For the text-containing cell, return its midpoint in (x, y) coordinate format. 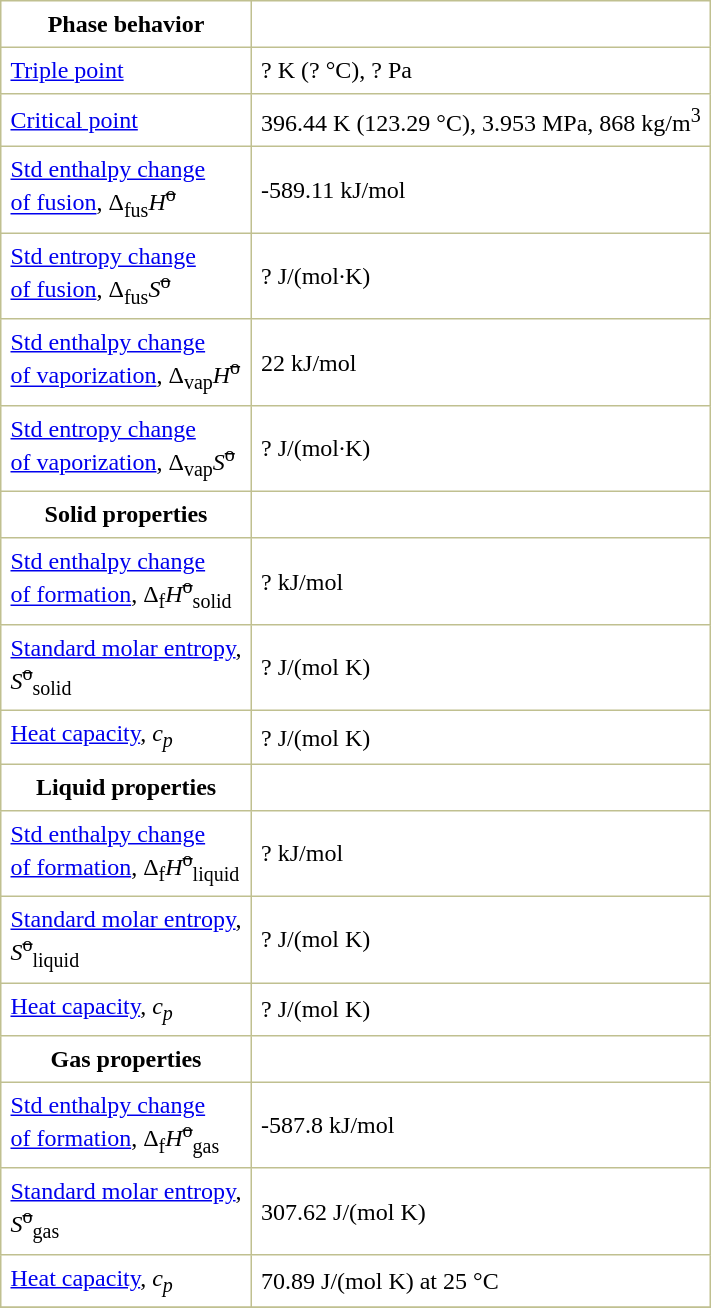
Standard molar entropy,Soliquid (126, 939)
70.89 J/(mol K) at 25 °C (480, 1282)
22 kJ/mol (480, 362)
Std entropy changeof vaporization, ΔvapSo (126, 449)
Standard molar entropy,Sosolid (126, 668)
-587.8 kJ/mol (480, 1125)
Std enthalpy changeof formation, ΔfHoliquid (126, 853)
Liquid properties (126, 787)
Gas properties (126, 1058)
Critical point (126, 120)
Std enthalpy changeof fusion, ΔfusHo (126, 190)
Standard molar entropy,Sogas (126, 1211)
Phase behavior (126, 24)
396.44 K (123.29 °C), 3.953 MPa, 868 kg/m3 (480, 120)
Solid properties (126, 515)
Triple point (126, 70)
? K (? °C), ? Pa (480, 70)
Std enthalpy changeof formation, ΔfHogas (126, 1125)
-589.11 kJ/mol (480, 190)
Std enthalpy changeof formation, ΔfHosolid (126, 581)
Std enthalpy changeof vaporization, ΔvapHo (126, 362)
Std entropy changeof fusion, ΔfusSo (126, 276)
307.62 J/(mol K) (480, 1211)
